Determine the [x, y] coordinate at the center of the cell enclosing the given text.  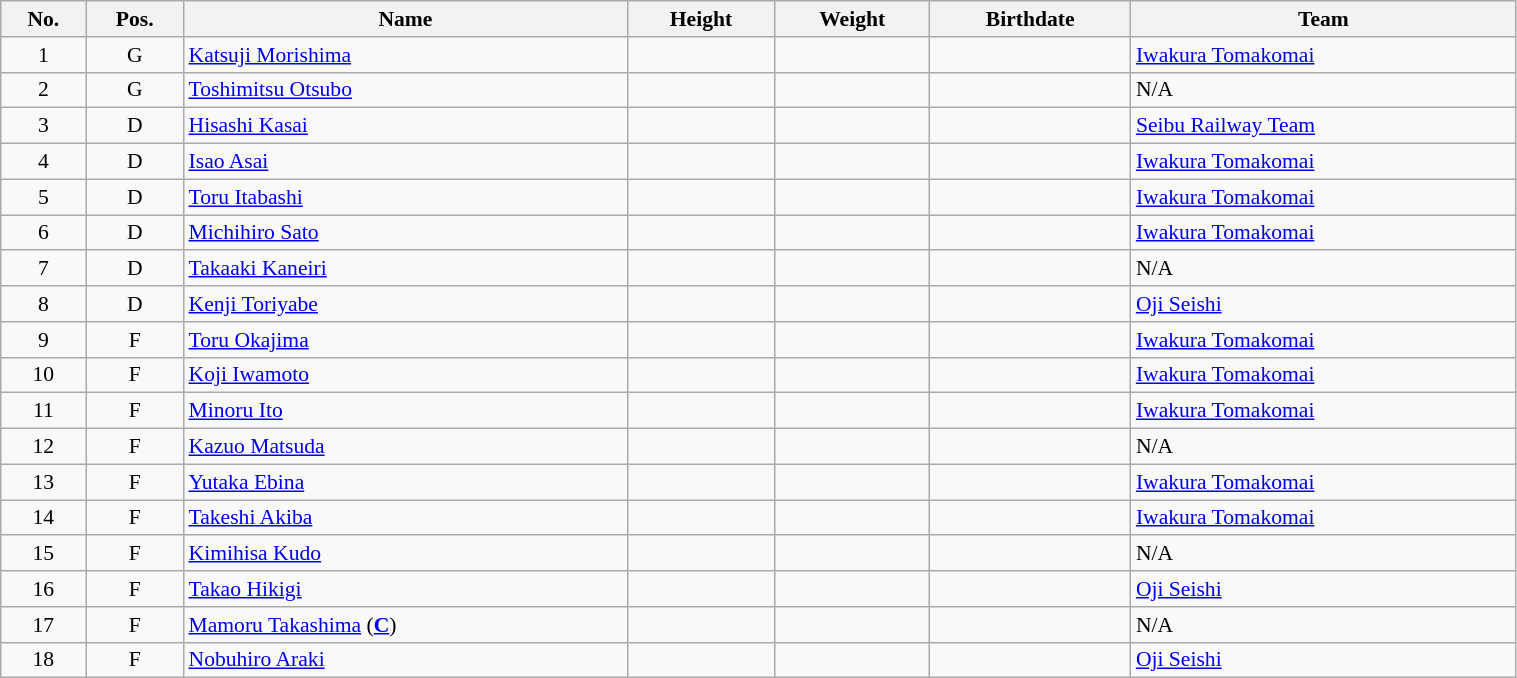
Michihiro Sato [405, 233]
Toru Itabashi [405, 197]
16 [44, 589]
18 [44, 660]
1 [44, 55]
7 [44, 269]
Team [1324, 19]
Takaaki Kaneiri [405, 269]
8 [44, 304]
Takeshi Akiba [405, 518]
Kenji Toriyabe [405, 304]
Katsuji Morishima [405, 55]
12 [44, 447]
Isao Asai [405, 162]
No. [44, 19]
3 [44, 126]
Kazuo Matsuda [405, 447]
Toshimitsu Otsubo [405, 90]
Name [405, 19]
Birthdate [1030, 19]
5 [44, 197]
4 [44, 162]
Toru Okajima [405, 340]
2 [44, 90]
14 [44, 518]
Weight [852, 19]
13 [44, 482]
15 [44, 554]
Height [701, 19]
Koji Iwamoto [405, 375]
17 [44, 625]
10 [44, 375]
Pos. [134, 19]
6 [44, 233]
Hisashi Kasai [405, 126]
Kimihisa Kudo [405, 554]
Minoru Ito [405, 411]
9 [44, 340]
Takao Hikigi [405, 589]
Yutaka Ebina [405, 482]
Seibu Railway Team [1324, 126]
11 [44, 411]
Nobuhiro Araki [405, 660]
Mamoru Takashima (C) [405, 625]
